Detect which cell encompasses the target text, then output its [X, Y] center coordinate. 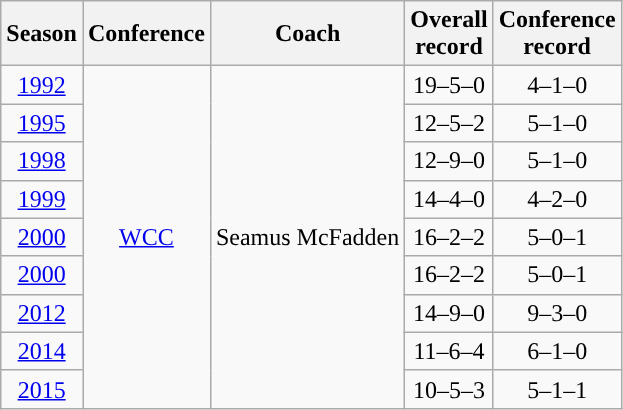
5–1–1 [557, 389]
WCC [146, 238]
Coach [307, 34]
1999 [42, 199]
2014 [42, 351]
4–1–0 [557, 85]
Overallrecord [449, 34]
Conferencerecord [557, 34]
6–1–0 [557, 351]
2015 [42, 389]
12–9–0 [449, 161]
10–5–3 [449, 389]
1995 [42, 123]
2012 [42, 313]
Conference [146, 34]
12–5–2 [449, 123]
Seamus McFadden [307, 238]
14–4–0 [449, 199]
1992 [42, 85]
14–9–0 [449, 313]
11–6–4 [449, 351]
Season [42, 34]
4–2–0 [557, 199]
9–3–0 [557, 313]
1998 [42, 161]
19–5–0 [449, 85]
